Return the [X, Y] coordinate for the center point of the cell that contains the specified text.  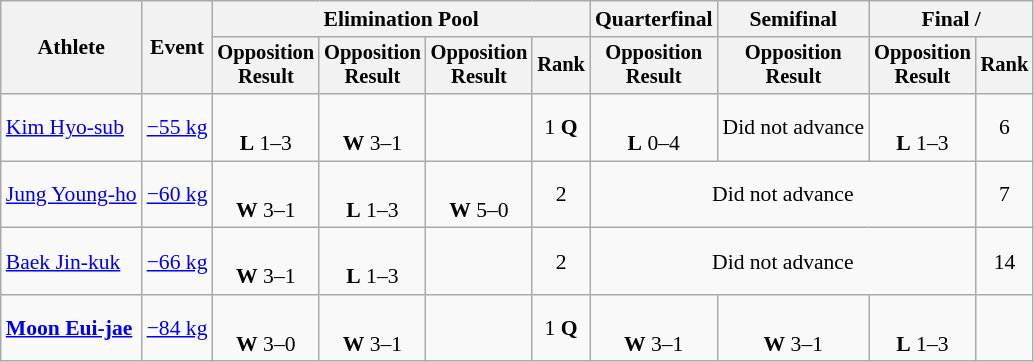
Moon Eui-jae [72, 328]
−60 kg [178, 194]
Kim Hyo-sub [72, 128]
Event [178, 48]
6 [1005, 128]
W 3–0 [266, 328]
7 [1005, 194]
Jung Young-ho [72, 194]
Athlete [72, 48]
Quarterfinal [654, 19]
W 5–0 [480, 194]
−66 kg [178, 262]
−55 kg [178, 128]
Baek Jin-kuk [72, 262]
Final / [951, 19]
Elimination Pool [402, 19]
L 0–4 [654, 128]
Semifinal [794, 19]
−84 kg [178, 328]
14 [1005, 262]
